Capture the cell that displays the provided text and extract its [x, y] central coordinate. 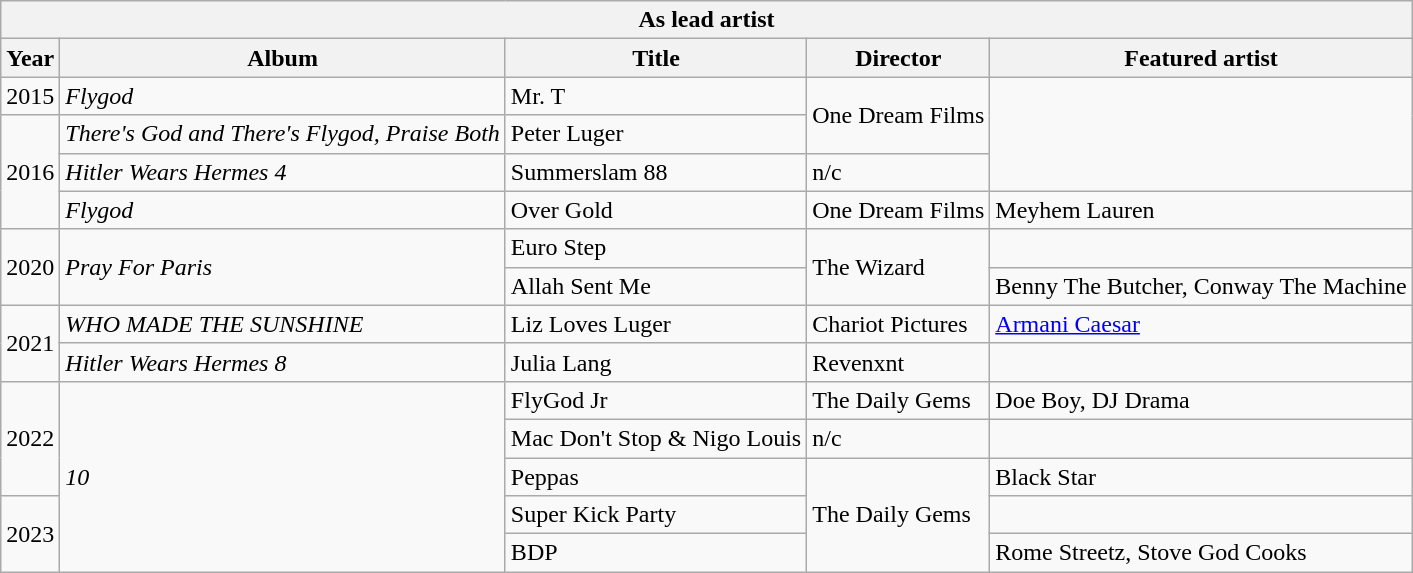
10 [283, 476]
BDP [656, 553]
2016 [30, 172]
Benny The Butcher, Conway The Machine [1201, 286]
Featured artist [1201, 58]
Liz Loves Luger [656, 324]
Summerslam 88 [656, 172]
Meyhem Lauren [1201, 210]
Year [30, 58]
As lead artist [706, 20]
2022 [30, 438]
Hitler Wears Hermes 4 [283, 172]
Chariot Pictures [898, 324]
2015 [30, 96]
Hitler Wears Hermes 8 [283, 362]
Doe Boy, DJ Drama [1201, 400]
Rome Streetz, Stove God Cooks [1201, 553]
Mr. T [656, 96]
2020 [30, 267]
Over Gold [656, 210]
WHO MADE THE SUNSHINE [283, 324]
Black Star [1201, 477]
The Wizard [898, 267]
Peter Luger [656, 134]
There's God and There's Flygod, Praise Both [283, 134]
Peppas [656, 477]
Pray For Paris [283, 267]
Director [898, 58]
Julia Lang [656, 362]
FlyGod Jr [656, 400]
Armani Caesar [1201, 324]
2021 [30, 343]
2023 [30, 534]
Mac Don't Stop & Nigo Louis [656, 438]
Super Kick Party [656, 515]
Album [283, 58]
Euro Step [656, 248]
Revenxnt [898, 362]
Title [656, 58]
Allah Sent Me [656, 286]
